Detect which cell encompasses the target text, then output its (X, Y) center coordinate. 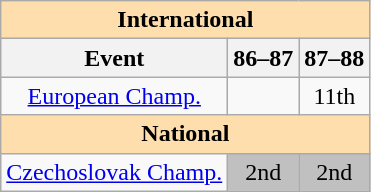
International (186, 20)
European Champ. (114, 96)
87–88 (334, 58)
Event (114, 58)
11th (334, 96)
National (186, 134)
86–87 (264, 58)
Czechoslovak Champ. (114, 172)
